Provide the [x, y] coordinate of the cell's center where the given text is located.  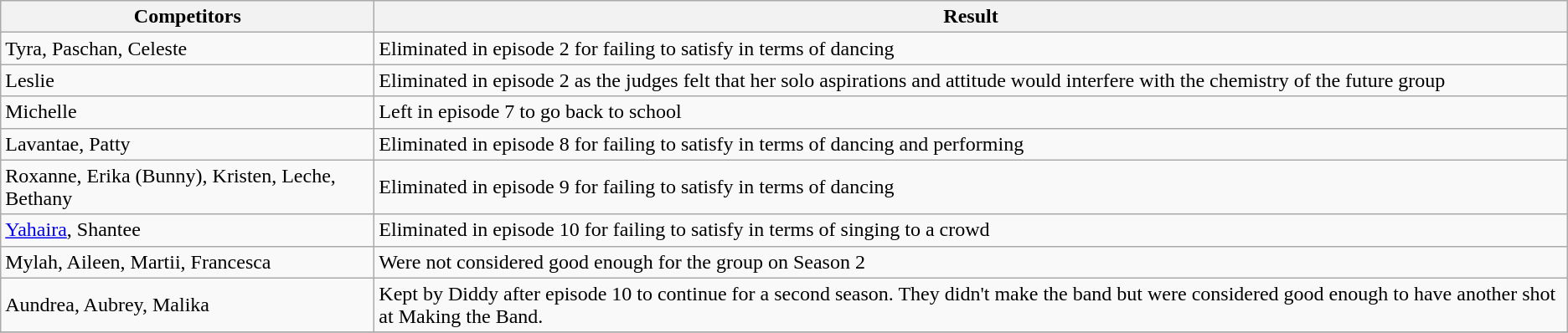
Mylah, Aileen, Martii, Francesca [188, 262]
Aundrea, Aubrey, Malika [188, 305]
Yahaira, Shantee [188, 230]
Leslie [188, 80]
Eliminated in episode 2 for failing to satisfy in terms of dancing [971, 49]
Left in episode 7 to go back to school [971, 112]
Tyra, Paschan, Celeste [188, 49]
Eliminated in episode 2 as the judges felt that her solo aspirations and attitude would interfere with the chemistry of the future group [971, 80]
Were not considered good enough for the group on Season 2 [971, 262]
Competitors [188, 17]
Roxanne, Erika (Bunny), Kristen, Leche, Bethany [188, 187]
Michelle [188, 112]
Eliminated in episode 9 for failing to satisfy in terms of dancing [971, 187]
Lavantae, Patty [188, 144]
Eliminated in episode 10 for failing to satisfy in terms of singing to a crowd [971, 230]
Result [971, 17]
Eliminated in episode 8 for failing to satisfy in terms of dancing and performing [971, 144]
